Return the [x, y] coordinate for the center point of the cell that contains the specified text.  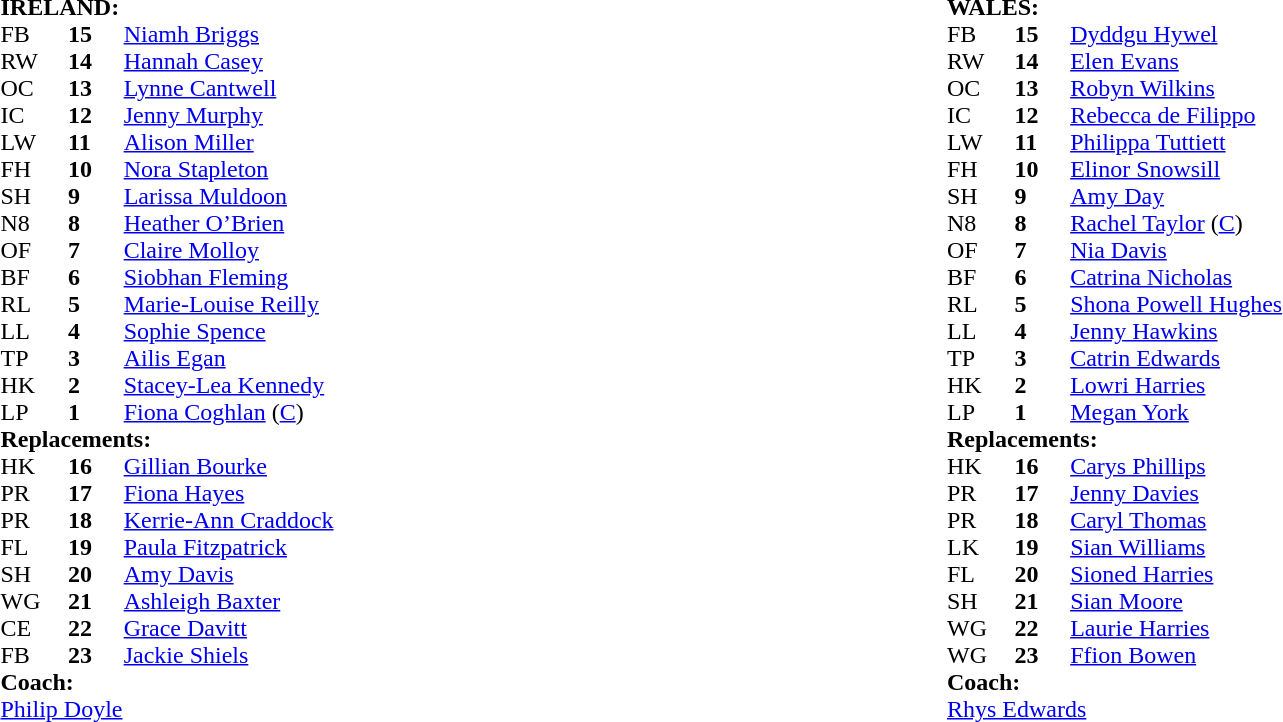
Kerrie-Ann Craddock [328, 520]
Lynne Cantwell [328, 88]
Fiona Hayes [328, 494]
Grace Davitt [328, 628]
Amy Davis [328, 574]
Ailis Egan [328, 358]
Stacey-Lea Kennedy [328, 386]
Jenny Murphy [328, 116]
Claire Molloy [328, 250]
Paula Fitzpatrick [328, 548]
Alison Miller [328, 142]
Marie-Louise Reilly [328, 304]
Sophie Spence [328, 332]
Larissa Muldoon [328, 196]
Gillian Bourke [328, 466]
CE [34, 628]
Nora Stapleton [328, 170]
Coach: [470, 682]
LK [980, 548]
Heather O’Brien [328, 224]
Replacements: [470, 440]
Fiona Coghlan (C) [328, 412]
Ashleigh Baxter [328, 602]
Jackie Shiels [328, 656]
Hannah Casey [328, 62]
Siobhan Fleming [328, 278]
Niamh Briggs [328, 34]
